Return (X, Y) of the center of cell containing provided text 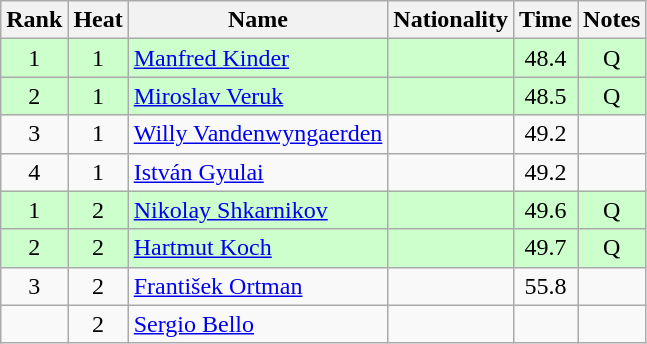
Sergio Bello (258, 324)
48.5 (546, 96)
Rank (34, 20)
49.6 (546, 210)
Nikolay Shkarnikov (258, 210)
Nationality (451, 20)
Name (258, 20)
Manfred Kinder (258, 58)
Notes (612, 20)
55.8 (546, 286)
Heat (98, 20)
48.4 (546, 58)
František Ortman (258, 286)
Time (546, 20)
Miroslav Veruk (258, 96)
4 (34, 172)
49.7 (546, 248)
Hartmut Koch (258, 248)
Willy Vandenwyngaerden (258, 134)
István Gyulai (258, 172)
